For the text-containing cell, return its midpoint in (X, Y) coordinate format. 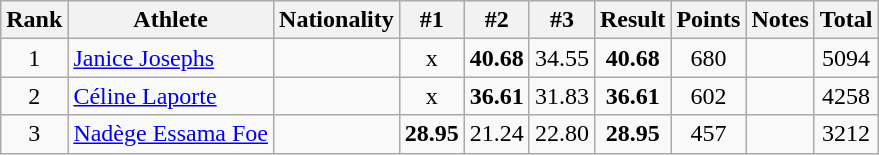
3 (34, 134)
Notes (780, 20)
680 (708, 58)
5094 (846, 58)
#2 (496, 20)
Janice Josephs (171, 58)
34.55 (562, 58)
Total (846, 20)
#3 (562, 20)
1 (34, 58)
3212 (846, 134)
457 (708, 134)
2 (34, 96)
21.24 (496, 134)
4258 (846, 96)
31.83 (562, 96)
#1 (432, 20)
Nationality (337, 20)
22.80 (562, 134)
Points (708, 20)
602 (708, 96)
Rank (34, 20)
Result (632, 20)
Nadège Essama Foe (171, 134)
Céline Laporte (171, 96)
Athlete (171, 20)
